Return the (X, Y) coordinate for the center point of the cell that contains the specified text.  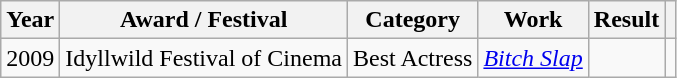
Award / Festival (204, 20)
Category (413, 20)
2009 (30, 58)
Bitch Slap (533, 58)
Result (626, 20)
Year (30, 20)
Best Actress (413, 58)
Work (533, 20)
Idyllwild Festival of Cinema (204, 58)
